Find where the given text appears and provide that cell's center as (x, y) coordinate. 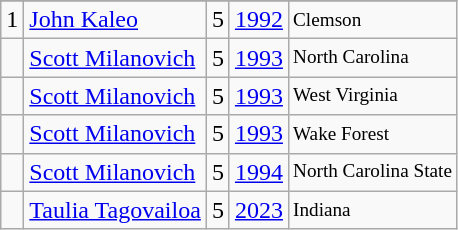
1 (12, 20)
Indiana (372, 210)
North Carolina State (372, 172)
1992 (258, 20)
West Virginia (372, 96)
Wake Forest (372, 134)
2023 (258, 210)
North Carolina (372, 58)
Clemson (372, 20)
Taulia Tagovailoa (116, 210)
John Kaleo (116, 20)
1994 (258, 172)
